Output the [X, Y] coordinate of the center of the cell containing the given text.  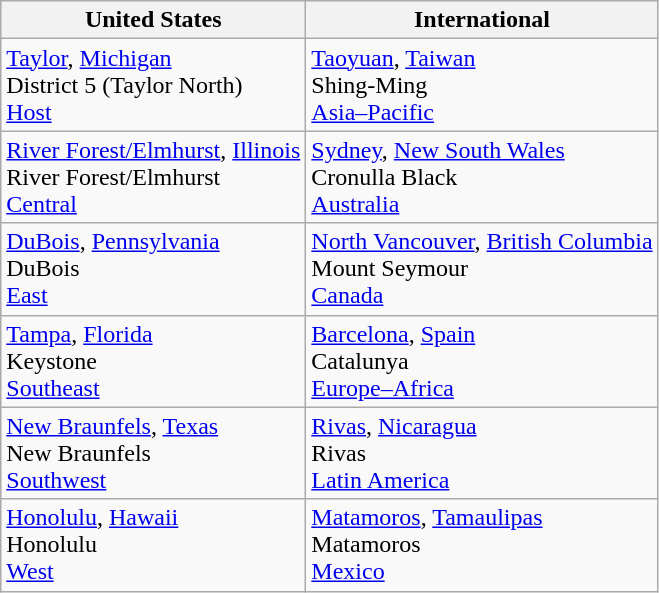
International [482, 20]
Tampa, FloridaKeystoneSoutheast [154, 361]
River Forest/Elmhurst, IllinoisRiver Forest/ElmhurstCentral [154, 177]
North Vancouver, British Columbia Mount SeymourCanada [482, 269]
Barcelona, SpainCatalunyaEurope–Africa [482, 361]
Taoyuan, Taiwan Shing-Ming Asia–Pacific [482, 85]
Rivas, NicaraguaRivasLatin America [482, 453]
Honolulu, HawaiiHonoluluWest [154, 545]
Sydney, New South WalesCronulla BlackAustralia [482, 177]
DuBois, PennsylvaniaDuBoisEast [154, 269]
New Braunfels, TexasNew BraunfelsSouthwest [154, 453]
United States [154, 20]
Taylor, MichiganDistrict 5 (Taylor North) Host [154, 85]
Matamoros, Tamaulipas Matamoros Mexico [482, 545]
